Output the [X, Y] coordinate of the center of the cell containing the given text.  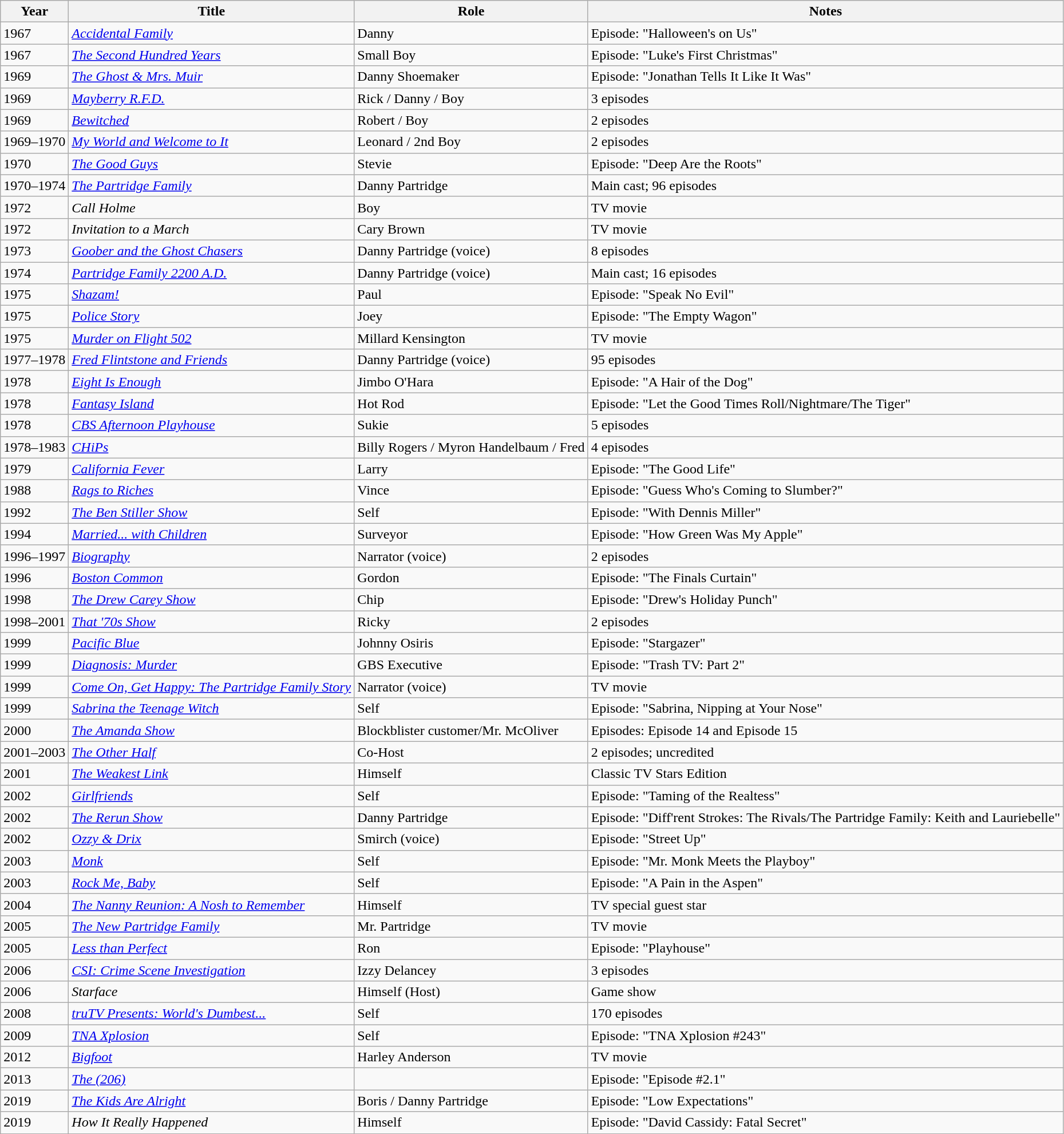
2000 [34, 730]
Title [212, 11]
2004 [34, 904]
Come On, Get Happy: The Partridge Family Story [212, 687]
Episode: "Mr. Monk Meets the Playboy" [825, 861]
Diagnosis: Murder [212, 665]
Blockblister customer/Mr. McOliver [471, 730]
Larry [471, 469]
Classic TV Stars Edition [825, 774]
Ozzy & Drix [212, 839]
2 episodes; uncredited [825, 752]
Shazam! [212, 295]
Joey [471, 317]
Mr. Partridge [471, 926]
1974 [34, 273]
The Amanda Show [212, 730]
Less than Perfect [212, 948]
1994 [34, 534]
Episode: "Jonathan Tells It Like It Was" [825, 77]
1970 [34, 164]
2013 [34, 1079]
The Good Guys [212, 164]
Rags to Riches [212, 491]
Izzy Delancey [471, 970]
Sabrina the Teenage Witch [212, 709]
Cary Brown [471, 229]
1988 [34, 491]
1996 [34, 578]
The Other Half [212, 752]
Episode: "Trash TV: Part 2" [825, 665]
Himself (Host) [471, 992]
Main cast; 96 episodes [825, 185]
Starface [212, 992]
CHiPs [212, 447]
GBS Executive [471, 665]
2001 [34, 774]
TV special guest star [825, 904]
Eight Is Enough [212, 382]
Episode: "The Empty Wagon" [825, 317]
Ron [471, 948]
California Fever [212, 469]
Johnny Osiris [471, 643]
Rick / Danny / Boy [471, 98]
1996–1997 [34, 556]
The New Partridge Family [212, 926]
Episode: "Let the Good Times Roll/Nightmare/The Tiger" [825, 404]
The Weakest Link [212, 774]
Danny Shoemaker [471, 77]
5 episodes [825, 425]
Episode: "Diff'rent Strokes: The Rivals/The Partridge Family: Keith and Lauriebelle" [825, 817]
Bewitched [212, 120]
Episode: "Drew's Holiday Punch" [825, 599]
8 episodes [825, 251]
Mayberry R.F.D. [212, 98]
Murder on Flight 502 [212, 338]
Episode: "Episode #2.1" [825, 1079]
Harley Anderson [471, 1057]
1969–1970 [34, 142]
That '70s Show [212, 621]
Role [471, 11]
TNA Xplosion [212, 1036]
Episode: "With Dennis Miller" [825, 512]
Episode: "How Green Was My Apple" [825, 534]
The (206) [212, 1079]
Episode: "The Finals Curtain" [825, 578]
Year [34, 11]
Leonard / 2nd Boy [471, 142]
Small Boy [471, 55]
1998 [34, 599]
Boris / Danny Partridge [471, 1101]
Game show [825, 992]
Episode: "Guess Who's Coming to Slumber?" [825, 491]
Robert / Boy [471, 120]
Call Holme [212, 207]
1998–2001 [34, 621]
Hot Rod [471, 404]
1992 [34, 512]
Notes [825, 11]
Bigfoot [212, 1057]
Boston Common [212, 578]
Surveyor [471, 534]
2001–2003 [34, 752]
Partridge Family 2200 A.D. [212, 273]
Gordon [471, 578]
The Nanny Reunion: A Nosh to Remember [212, 904]
Billy Rogers / Myron Handelbaum / Fred [471, 447]
Fred Flintstone and Friends [212, 360]
The Kids Are Alright [212, 1101]
Invitation to a March [212, 229]
Ricky [471, 621]
4 episodes [825, 447]
Episode: "Playhouse" [825, 948]
Episode: "A Pain in the Aspen" [825, 883]
Co-Host [471, 752]
95 episodes [825, 360]
Episode: "Halloween's on Us" [825, 33]
Rock Me, Baby [212, 883]
Stevie [471, 164]
Episode: "Deep Are the Roots" [825, 164]
Monk [212, 861]
Episode: "Low Expectations" [825, 1101]
Episode: "Taming of the Realtess" [825, 796]
Episode: "Speak No Evil" [825, 295]
Jimbo O'Hara [471, 382]
2012 [34, 1057]
Chip [471, 599]
Millard Kensington [471, 338]
Episode: "Street Up" [825, 839]
2008 [34, 1014]
Danny [471, 33]
Fantasy Island [212, 404]
The Drew Carey Show [212, 599]
2009 [34, 1036]
truTV Presents: World's Dumbest... [212, 1014]
The Ben Stiller Show [212, 512]
Sukie [471, 425]
Episode: "TNA Xplosion #243" [825, 1036]
Paul [471, 295]
Episode: "Sabrina, Nipping at Your Nose" [825, 709]
Episode: "Stargazer" [825, 643]
Biography [212, 556]
CSI: Crime Scene Investigation [212, 970]
1979 [34, 469]
Police Story [212, 317]
1978–1983 [34, 447]
The Ghost & Mrs. Muir [212, 77]
1973 [34, 251]
Boy [471, 207]
170 episodes [825, 1014]
Vince [471, 491]
Smirch (voice) [471, 839]
Episode: "Luke's First Christmas" [825, 55]
Goober and the Ghost Chasers [212, 251]
Pacific Blue [212, 643]
The Rerun Show [212, 817]
CBS Afternoon Playhouse [212, 425]
Accidental Family [212, 33]
1970–1974 [34, 185]
Episodes: Episode 14 and Episode 15 [825, 730]
Main cast; 16 episodes [825, 273]
How It Really Happened [212, 1123]
1977–1978 [34, 360]
Married... with Children [212, 534]
Episode: "The Good Life" [825, 469]
Episode: "David Cassidy: Fatal Secret" [825, 1123]
Girlfriends [212, 796]
My World and Welcome to It [212, 142]
The Partridge Family [212, 185]
Episode: "A Hair of the Dog" [825, 382]
The Second Hundred Years [212, 55]
